Locate the cell with the specified text and output its (x, y) center coordinate. 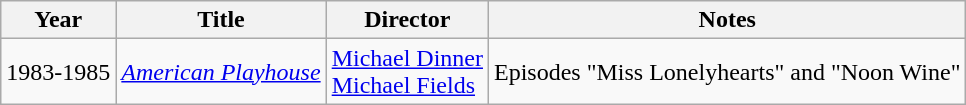
1983-1985 (58, 72)
American Playhouse (221, 72)
Episodes "Miss Lonelyhearts" and "Noon Wine" (728, 72)
Notes (728, 20)
Michael DinnerMichael Fields (407, 72)
Director (407, 20)
Year (58, 20)
Title (221, 20)
